Identify which cell holds the provided text, then report its (x, y) central coordinate. 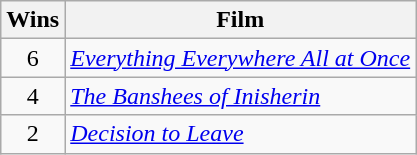
Decision to Leave (240, 134)
Everything Everywhere All at Once (240, 58)
Wins (33, 20)
2 (33, 134)
6 (33, 58)
The Banshees of Inisherin (240, 96)
4 (33, 96)
Film (240, 20)
